Extract the (X, Y) coordinate from the center of the cell holding the provided text.  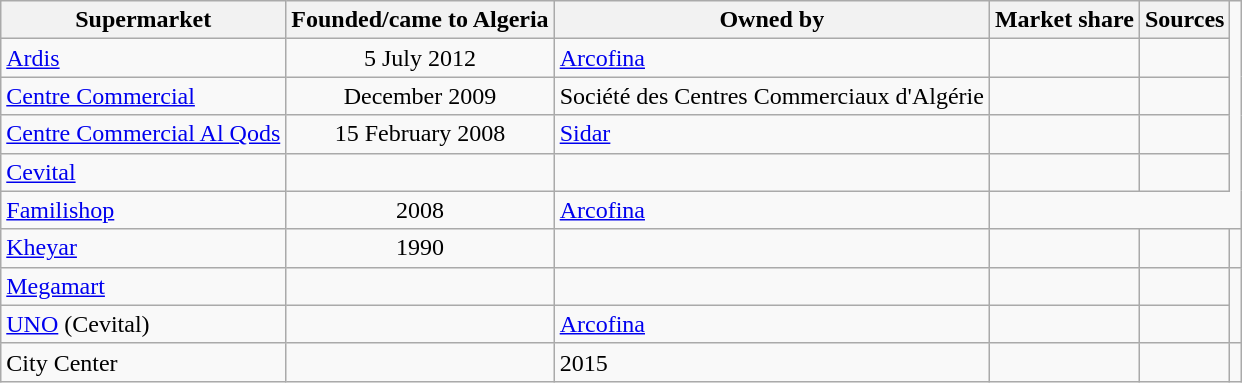
15 February 2008 (420, 134)
Ardis (144, 58)
2015 (772, 362)
Société des Centres Commerciaux d'Algérie (772, 96)
Market share (1064, 20)
Cevital (144, 172)
Supermarket (144, 20)
UNO (Cevital) (144, 324)
Kheyar (144, 248)
1990 (420, 248)
Familishop (144, 210)
5 July 2012 (420, 58)
City Center (144, 362)
Centre Commercial (144, 96)
2008 (420, 210)
Sources (1184, 20)
Centre Commercial Al Qods (144, 134)
Sidar (772, 134)
Founded/came to Algeria (420, 20)
Owned by (772, 20)
December 2009 (420, 96)
Megamart (144, 286)
